Find where the given text appears and provide that cell's center as [X, Y] coordinate. 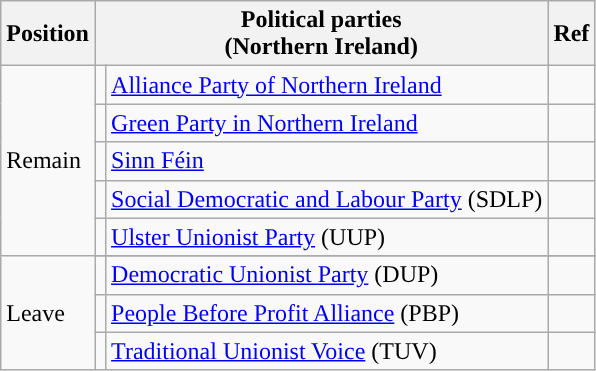
Sinn Féin [327, 161]
Ref [572, 34]
People Before Profit Alliance (PBP) [327, 313]
Green Party in Northern Ireland [327, 123]
Position [48, 34]
Political parties(Northern Ireland) [320, 34]
Ulster Unionist Party (UUP) [327, 237]
Democratic Unionist Party (DUP) [327, 275]
Traditional Unionist Voice (TUV) [327, 351]
Alliance Party of Northern Ireland [327, 85]
Social Democratic and Labour Party (SDLP) [327, 199]
Leave [48, 313]
Remain [48, 161]
